Determine the (x, y) coordinate at the center of the cell enclosing the given text.  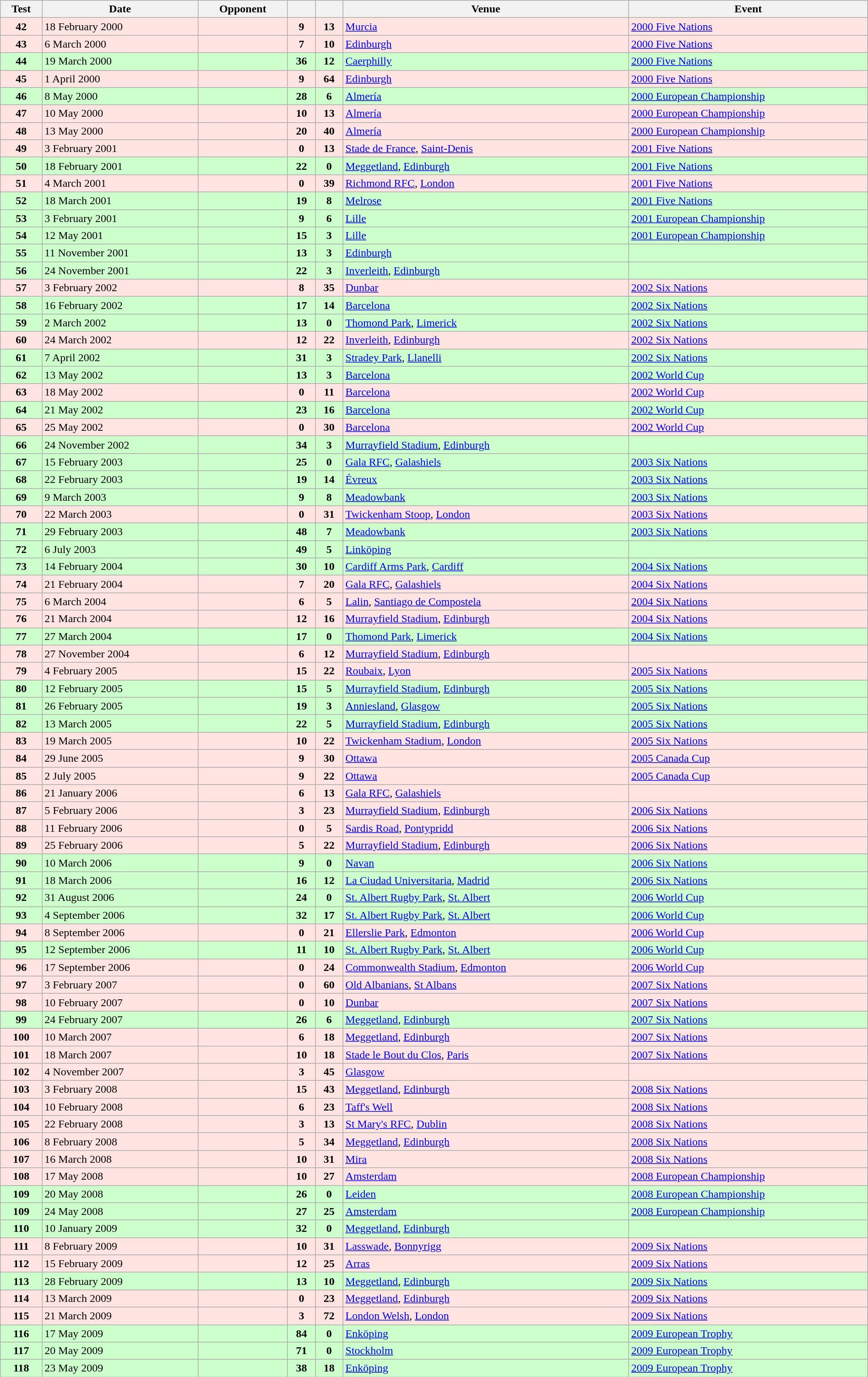
Cardiff Arms Park, Cardiff (486, 567)
24 May 2008 (120, 1211)
10 March 2007 (120, 1037)
12 September 2006 (120, 950)
2 July 2005 (120, 776)
17 May 2009 (120, 1334)
1 April 2000 (120, 79)
Event (748, 9)
21 March 2009 (120, 1316)
8 February 2009 (120, 1246)
Mira (486, 1159)
11 February 2006 (120, 828)
90 (21, 863)
51 (21, 183)
Lalin, Santiago de Compostela (486, 602)
42 (21, 27)
86 (21, 793)
6 July 2003 (120, 549)
26 February 2005 (120, 706)
Linköping (486, 549)
52 (21, 201)
112 (21, 1263)
50 (21, 166)
Stade de France, Saint-Denis (486, 148)
54 (21, 236)
106 (21, 1142)
110 (21, 1229)
29 June 2005 (120, 758)
105 (21, 1124)
96 (21, 967)
Taff's Well (486, 1107)
98 (21, 1002)
16 March 2008 (120, 1159)
21 January 2006 (120, 793)
19 March 2005 (120, 741)
22 March 2003 (120, 515)
Évreux (486, 479)
19 March 2000 (120, 61)
59 (21, 323)
29 February 2003 (120, 532)
21 (329, 932)
44 (21, 61)
15 February 2003 (120, 462)
88 (21, 828)
Date (120, 9)
16 February 2002 (120, 305)
11 November 2001 (120, 253)
Ellerslie Park, Edmonton (486, 932)
8 February 2008 (120, 1142)
13 March 2005 (120, 723)
Caerphilly (486, 61)
36 (301, 61)
18 February 2001 (120, 166)
56 (21, 271)
Roubaix, Lyon (486, 671)
40 (329, 131)
10 February 2007 (120, 1002)
47 (21, 114)
4 March 2001 (120, 183)
53 (21, 218)
24 February 2007 (120, 1019)
13 May 2002 (120, 375)
111 (21, 1246)
Arras (486, 1263)
103 (21, 1090)
3 February 2002 (120, 288)
6 March 2000 (120, 44)
6 March 2004 (120, 602)
Old Albanians, St Albans (486, 985)
27 November 2004 (120, 654)
25 February 2006 (120, 846)
62 (21, 375)
Venue (486, 9)
99 (21, 1019)
38 (301, 1368)
100 (21, 1037)
Navan (486, 863)
Twickenham Stadium, London (486, 741)
61 (21, 358)
113 (21, 1281)
24 November 2001 (120, 271)
14 February 2004 (120, 567)
22 February 2008 (120, 1124)
Test (21, 9)
104 (21, 1107)
18 May 2002 (120, 392)
114 (21, 1298)
13 May 2000 (120, 131)
28 (301, 96)
23 May 2009 (120, 1368)
4 November 2007 (120, 1072)
69 (21, 497)
12 February 2005 (120, 688)
46 (21, 96)
35 (329, 288)
81 (21, 706)
Stade le Bout du Clos, Paris (486, 1054)
31 August 2006 (120, 898)
Twickenham Stoop, London (486, 515)
93 (21, 915)
Glasgow (486, 1072)
12 May 2001 (120, 236)
75 (21, 602)
27 March 2004 (120, 636)
58 (21, 305)
74 (21, 584)
Commonwealth Stadium, Edmonton (486, 967)
65 (21, 427)
20 May 2009 (120, 1351)
79 (21, 671)
10 March 2006 (120, 863)
97 (21, 985)
21 March 2004 (120, 619)
107 (21, 1159)
20 May 2008 (120, 1194)
Lasswade, Bonnyrigg (486, 1246)
78 (21, 654)
24 November 2002 (120, 445)
24 March 2002 (120, 340)
St Mary's RFC, Dublin (486, 1124)
Murcia (486, 27)
77 (21, 636)
102 (21, 1072)
10 February 2008 (120, 1107)
Opponent (243, 9)
London Welsh, London (486, 1316)
18 March 2006 (120, 880)
10 May 2000 (120, 114)
80 (21, 688)
5 February 2006 (120, 811)
La Ciudad Universitaria, Madrid (486, 880)
73 (21, 567)
67 (21, 462)
Leiden (486, 1194)
95 (21, 950)
117 (21, 1351)
68 (21, 479)
10 January 2009 (120, 1229)
87 (21, 811)
66 (21, 445)
82 (21, 723)
Anniesland, Glasgow (486, 706)
21 May 2002 (120, 410)
Richmond RFC, London (486, 183)
8 September 2006 (120, 932)
25 May 2002 (120, 427)
101 (21, 1054)
17 May 2008 (120, 1176)
83 (21, 741)
85 (21, 776)
63 (21, 392)
2 March 2002 (120, 323)
Sardis Road, Pontypridd (486, 828)
Melrose (486, 201)
9 March 2003 (120, 497)
70 (21, 515)
108 (21, 1176)
76 (21, 619)
92 (21, 898)
8 May 2000 (120, 96)
15 February 2009 (120, 1263)
18 March 2001 (120, 201)
39 (329, 183)
13 March 2009 (120, 1298)
21 February 2004 (120, 584)
115 (21, 1316)
55 (21, 253)
89 (21, 846)
91 (21, 880)
94 (21, 932)
3 February 2008 (120, 1090)
116 (21, 1334)
Stradey Park, Llanelli (486, 358)
22 February 2003 (120, 479)
7 April 2002 (120, 358)
4 September 2006 (120, 915)
118 (21, 1368)
Stockholm (486, 1351)
57 (21, 288)
18 February 2000 (120, 27)
3 February 2007 (120, 985)
17 September 2006 (120, 967)
28 February 2009 (120, 1281)
18 March 2007 (120, 1054)
4 February 2005 (120, 671)
